Pinpoint the cell where the given text exists, returning its [X, Y] midpoint coordinate. 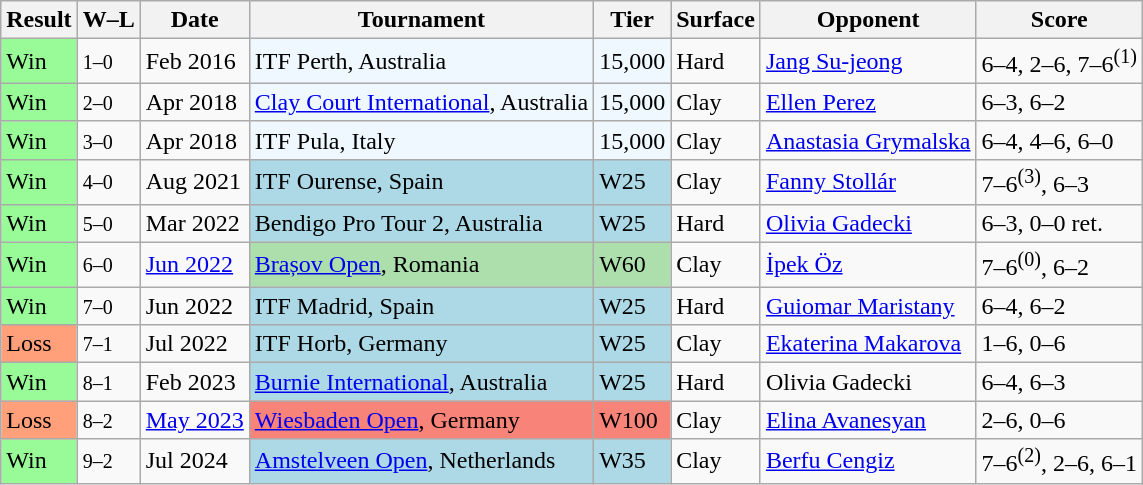
İpek Öz [868, 264]
1–0 [108, 62]
6–0 [108, 264]
Feb 2023 [194, 382]
6–4, 2–6, 7–6(1) [1059, 62]
6–4, 6–3 [1059, 382]
Jul 2024 [194, 462]
W–L [108, 20]
Feb 2016 [194, 62]
Aug 2021 [194, 182]
Fanny Stollár [868, 182]
Anastasia Grymalska [868, 140]
8–1 [108, 382]
6–3, 0–0 ret. [1059, 223]
2–6, 0–6 [1059, 420]
W35 [632, 462]
Burnie International, Australia [421, 382]
Date [194, 20]
Brașov Open, Romania [421, 264]
Surface [716, 20]
2–0 [108, 102]
Tier [632, 20]
7–0 [108, 306]
7–1 [108, 344]
5–0 [108, 223]
8–2 [108, 420]
7–6(2), 2–6, 6–1 [1059, 462]
6–4, 4–6, 6–0 [1059, 140]
Jang Su-jeong [868, 62]
Score [1059, 20]
7–6(0), 6–2 [1059, 264]
Ellen Perez [868, 102]
ITF Ourense, Spain [421, 182]
6–4, 6–2 [1059, 306]
Bendigo Pro Tour 2, Australia [421, 223]
Guiomar Maristany [868, 306]
W100 [632, 420]
ITF Perth, Australia [421, 62]
Clay Court International, Australia [421, 102]
7–6(3), 6–3 [1059, 182]
9–2 [108, 462]
Mar 2022 [194, 223]
Jul 2022 [194, 344]
Opponent [868, 20]
W60 [632, 264]
4–0 [108, 182]
Wiesbaden Open, Germany [421, 420]
ITF Pula, Italy [421, 140]
1–6, 0–6 [1059, 344]
May 2023 [194, 420]
Amstelveen Open, Netherlands [421, 462]
Ekaterina Makarova [868, 344]
Berfu Cengiz [868, 462]
Tournament [421, 20]
Result [39, 20]
Elina Avanesyan [868, 420]
ITF Horb, Germany [421, 344]
3–0 [108, 140]
ITF Madrid, Spain [421, 306]
6–3, 6–2 [1059, 102]
